Return the (X, Y) coordinate for the center point of the cell that contains the specified text.  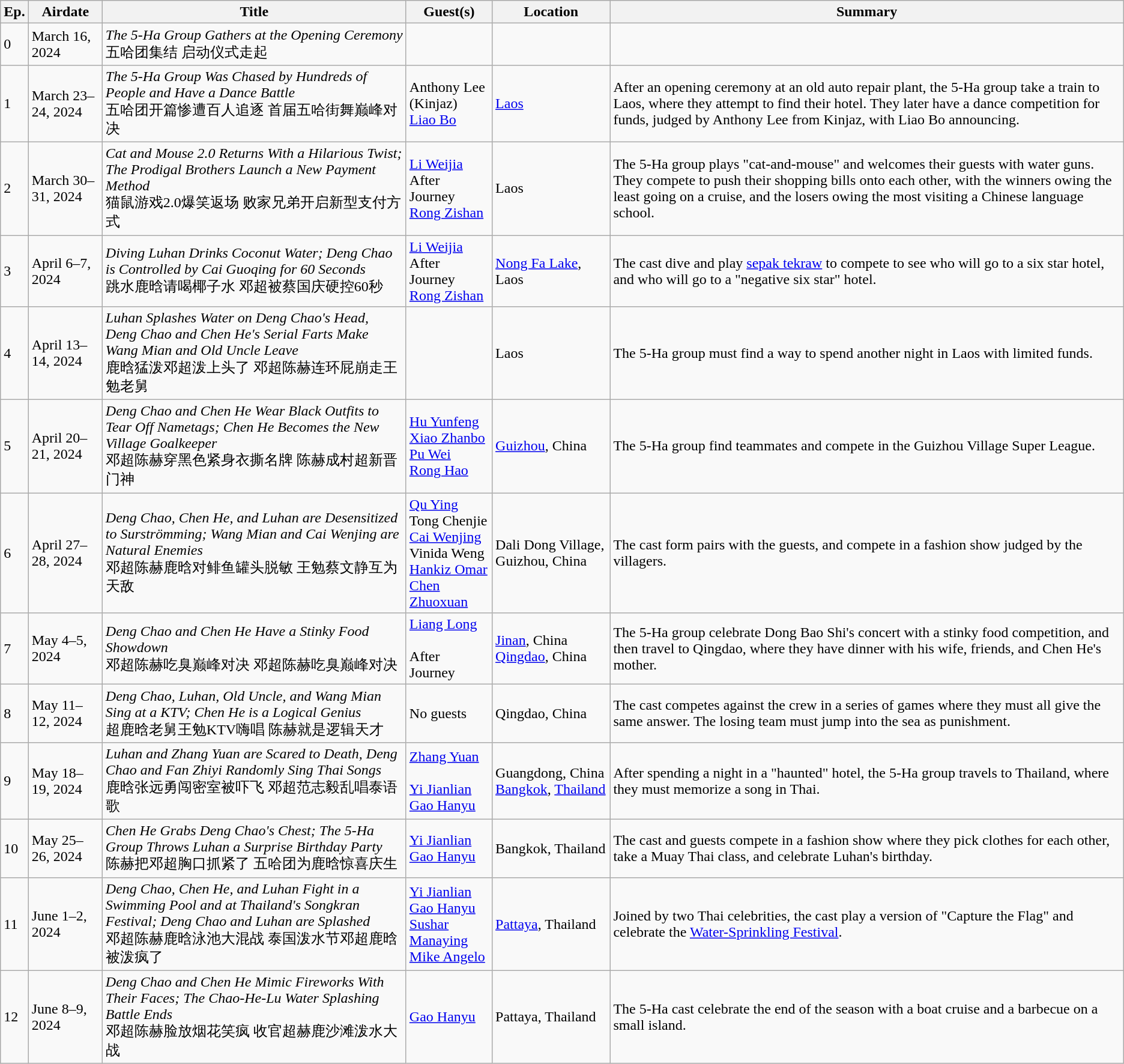
Qu YingTong ChenjieCai WenjingVinida WengHankiz OmarChen Zhuoxuan (449, 553)
The 5-Ha group find teammates and compete in the Guizhou Village Super League. (867, 447)
Hu YunfengXiao ZhanboPu WeiRong Hao (449, 447)
Deng Chao, Chen He, and Luhan are Desensitized to Surströmming; Wang Mian and Cai Wenjing are Natural Enemies邓超陈赫鹿晗对鲱鱼罐头脱敏 王勉蔡文静互为天敌 (254, 553)
Luhan and Zhang Yuan are Scared to Death, Deng Chao and Fan Zhiyi Randomly Sing Thai Songs鹿晗张远勇闯密室被吓飞 邓超范志毅乱唱泰语歌 (254, 781)
Summary (867, 12)
The cast form pairs with the guests, and compete in a fashion show judged by the villagers. (867, 553)
Airdate (65, 12)
June 1–2, 2024 (65, 923)
2 (14, 189)
Liang LongAfter Journey (449, 648)
Yi JianlianGao HanyuSushar ManayingMike Angelo (449, 923)
11 (14, 923)
Jinan, ChinaQingdao, China (551, 648)
May 18–19, 2024 (65, 781)
Dali Dong Village, Guizhou, China (551, 553)
The 5-Ha Group Was Chased by Hundreds of People and Have a Dance Battle五哈团开篇惨遭百人追逐 首届五哈街舞巅峰对决 (254, 103)
4 (14, 353)
Joined by two Thai celebrities, the cast play a version of "Capture the Flag" and celebrate the Water-Sprinkling Festival. (867, 923)
April 13–14, 2024 (65, 353)
Anthony Lee (Kinjaz)Liao Bo (449, 103)
June 8–9, 2024 (65, 1017)
Zhang YuanYi JianlianGao Hanyu (449, 781)
6 (14, 553)
Guizhou, China (551, 447)
0 (14, 44)
The cast dive and play sepak tekraw to compete to see who will go to a six star hotel, and who will go to a "negative six star" hotel. (867, 271)
Deng Chao and Chen He Wear Black Outfits to Tear Off Nametags; Chen He Becomes the New Village Goalkeeper邓超陈赫穿黑色紧身衣撕名牌 陈赫成村超新晋门神 (254, 447)
May 4–5, 2024 (65, 648)
The 5-Ha cast celebrate the end of the season with a boat cruise and a barbecue on a small island. (867, 1017)
Location (551, 12)
May 25–26, 2024 (65, 848)
April 20–21, 2024 (65, 447)
Nong Fa Lake, Laos (551, 271)
1 (14, 103)
3 (14, 271)
March 30–31, 2024 (65, 189)
Title (254, 12)
9 (14, 781)
Luhan Splashes Water on Deng Chao's Head, Deng Chao and Chen He's Serial Farts Make Wang Mian and Old Uncle Leave鹿晗猛泼邓超泼上头了 邓超陈赫连环屁崩走王勉老舅 (254, 353)
Ep. (14, 12)
Deng Chao, Chen He, and Luhan Fight in a Swimming Pool and at Thailand's Songkran Festival; Deng Chao and Luhan are Splashed邓超陈赫鹿晗泳池大混战 泰国泼水节邓超鹿晗被泼疯了 (254, 923)
After spending a night in a "haunted" hotel, the 5-Ha group travels to Thailand, where they must memorize a song in Thai. (867, 781)
Chen He Grabs Deng Chao's Chest; The 5-Ha Group Throws Luhan a Surprise Birthday Party陈赫把邓超胸口抓紧了 五哈团为鹿晗惊喜庆生 (254, 848)
The 5-Ha Group Gathers at the Opening Ceremony五哈团集结 启动仪式走起 (254, 44)
Cat and Mouse 2.0 Returns With a Hilarious Twist; The Prodigal Brothers Launch a New Payment Method猫鼠游戏2.0爆笑返场 败家兄弟开启新型支付方式 (254, 189)
The 5-Ha group must find a way to spend another night in Laos with limited funds. (867, 353)
12 (14, 1017)
Gao Hanyu (449, 1017)
March 23–24, 2024 (65, 103)
Bangkok, Thailand (551, 848)
5 (14, 447)
Diving Luhan Drinks Coconut Water; Deng Chao is Controlled by Cai Guoqing for 60 Seconds跳水鹿晗请喝椰子水 邓超被蔡国庆硬控60秒 (254, 271)
Deng Chao and Chen He Mimic Fireworks With Their Faces; The Chao-He-Lu Water Splashing Battle Ends邓超陈赫脸放烟花笑疯 收官超赫鹿沙滩泼水大战 (254, 1017)
No guests (449, 713)
Yi JianlianGao Hanyu (449, 848)
April 6–7, 2024 (65, 271)
The cast and guests compete in a fashion show where they pick clothes for each other, take a Muay Thai class, and celebrate Luhan's birthday. (867, 848)
Deng Chao and Chen He Have a Stinky Food Showdown邓超陈赫吃臭巅峰对决 邓超陈赫吃臭巅峰对决 (254, 648)
Deng Chao, Luhan, Old Uncle, and Wang Mian Sing at a KTV; Chen He is a Logical Genius超鹿晗老舅王勉KTV嗨唱 陈赫就是逻辑天才 (254, 713)
10 (14, 848)
May 11–12, 2024 (65, 713)
Guangdong, ChinaBangkok, Thailand (551, 781)
March 16, 2024 (65, 44)
April 27–28, 2024 (65, 553)
7 (14, 648)
Qingdao, China (551, 713)
Guest(s) (449, 12)
8 (14, 713)
